Return [X, Y] of the center of cell containing provided text 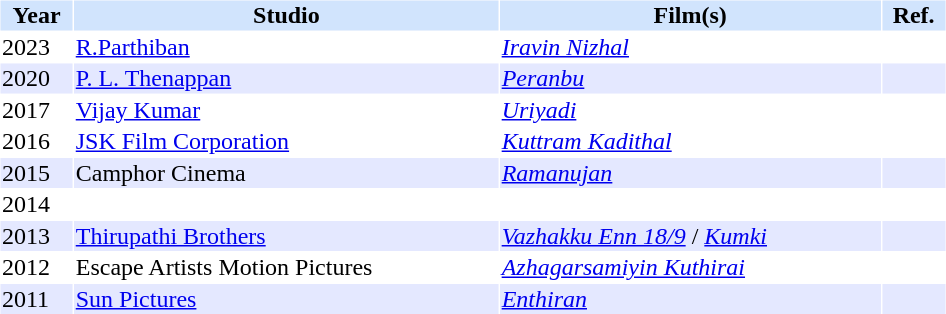
Ramanujan [690, 173]
Year [36, 15]
Sun Pictures [286, 299]
Enthiran [690, 299]
Camphor Cinema [286, 173]
2016 [36, 141]
Ref. [914, 15]
Iravin Nizhal [690, 47]
P. L. Thenappan [286, 79]
Kuttram Kadithal [690, 141]
R.Parthiban [286, 47]
2017 [36, 110]
Peranbu [690, 79]
2020 [36, 79]
Studio [286, 15]
JSK Film Corporation [286, 141]
Azhagarsamiyin Kuthirai [690, 267]
2014 [36, 205]
2023 [36, 47]
2015 [36, 173]
2012 [36, 267]
Film(s) [690, 15]
Uriyadi [690, 110]
2011 [36, 299]
Thirupathi Brothers [286, 236]
Vijay Kumar [286, 110]
2013 [36, 236]
Escape Artists Motion Pictures [286, 267]
Vazhakku Enn 18/9 / Kumki [690, 236]
